Identify which cell holds the provided text, then report its [x, y] central coordinate. 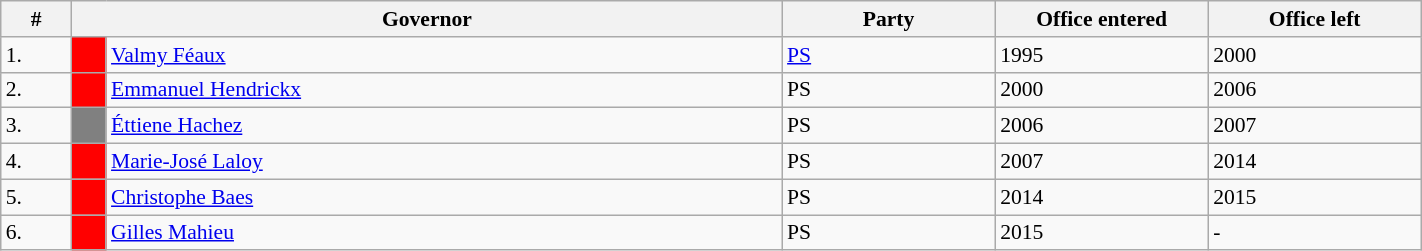
# [36, 19]
Christophe Baes [444, 197]
1995 [1102, 55]
5. [36, 197]
Emmanuel Hendrickx [444, 90]
Party [888, 19]
Gilles Mahieu [444, 233]
Marie-José Laloy [444, 162]
Office left [1314, 19]
4. [36, 162]
6. [36, 233]
Valmy Féaux [444, 55]
Office entered [1102, 19]
3. [36, 126]
2. [36, 90]
1. [36, 55]
Governor [427, 19]
- [1314, 233]
Éttiene Hachez [444, 126]
